Find where the given text appears and provide that cell's center as (X, Y) coordinate. 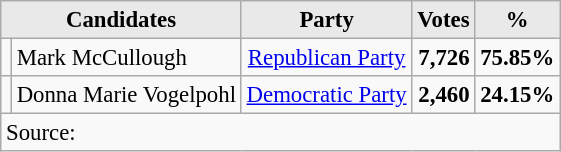
7,726 (444, 58)
2,460 (444, 95)
Democratic Party (326, 95)
Republican Party (326, 58)
Candidates (122, 20)
% (518, 20)
24.15% (518, 95)
Source: (280, 133)
75.85% (518, 58)
Party (326, 20)
Donna Marie Vogelpohl (126, 95)
Votes (444, 20)
Mark McCullough (126, 58)
